Find where the given text appears and provide that cell's center as (X, Y) coordinate. 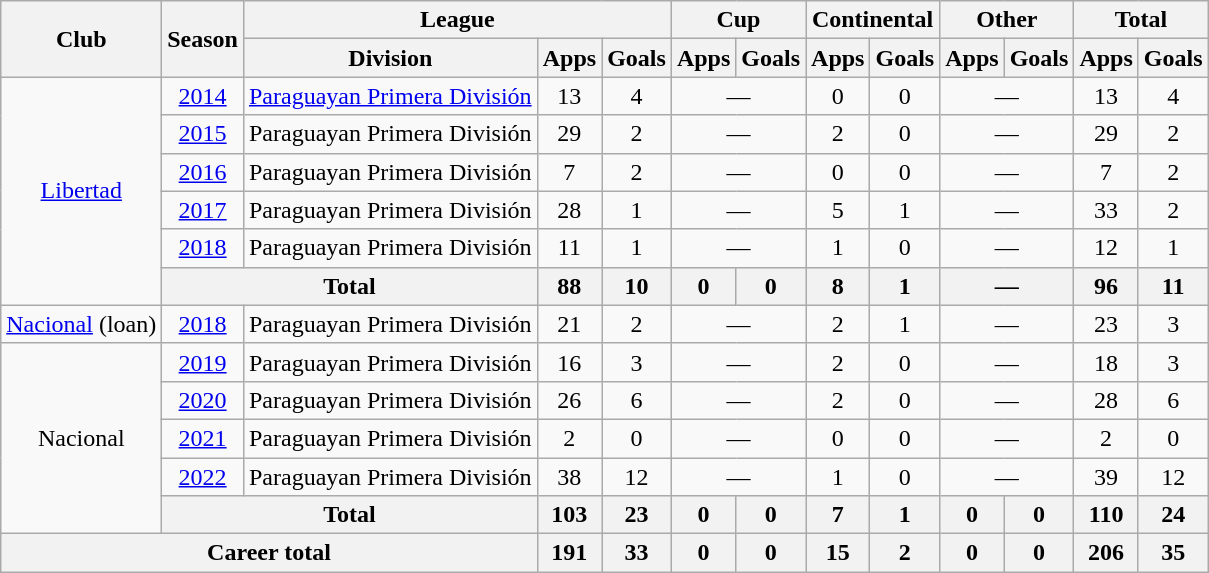
35 (1173, 553)
39 (1106, 477)
Cup (738, 20)
2022 (203, 477)
21 (569, 324)
Nacional (loan) (82, 324)
10 (637, 286)
16 (569, 362)
Libertad (82, 191)
Other (1007, 20)
2015 (203, 134)
206 (1106, 553)
103 (569, 515)
2021 (203, 438)
15 (838, 553)
2016 (203, 172)
5 (838, 210)
8 (838, 286)
Continental (873, 20)
38 (569, 477)
191 (569, 553)
24 (1173, 515)
League (457, 20)
2019 (203, 362)
18 (1106, 362)
88 (569, 286)
Division (390, 58)
26 (569, 400)
2014 (203, 96)
2020 (203, 400)
Club (82, 39)
110 (1106, 515)
Season (203, 39)
Nacional (82, 438)
96 (1106, 286)
2017 (203, 210)
Career total (269, 553)
